Capture the cell that displays the provided text and extract its (x, y) central coordinate. 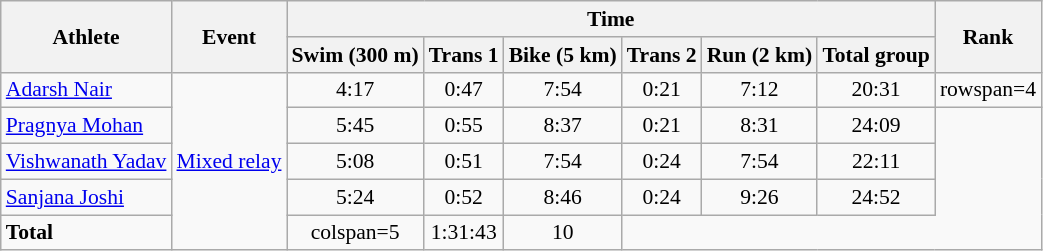
0:52 (464, 197)
8:37 (563, 126)
Trans 1 (464, 55)
24:52 (876, 197)
rowspan=4 (988, 90)
Total (86, 233)
Mixed relay (228, 161)
Vishwanath Yadav (86, 162)
8:31 (760, 126)
Adarsh Nair (86, 90)
Swim (300 m) (354, 55)
Sanjana Joshi (86, 197)
0:51 (464, 162)
Pragnya Mohan (86, 126)
Event (228, 36)
8:46 (563, 197)
Trans 2 (662, 55)
5:24 (354, 197)
22:11 (876, 162)
0:55 (464, 126)
Run (2 km) (760, 55)
1:31:43 (464, 233)
4:17 (354, 90)
Rank (988, 36)
Bike (5 km) (563, 55)
20:31 (876, 90)
0:47 (464, 90)
9:26 (760, 197)
Time (610, 19)
7:12 (760, 90)
Total group (876, 55)
10 (563, 233)
colspan=5 (354, 233)
24:09 (876, 126)
Athlete (86, 36)
5:08 (354, 162)
5:45 (354, 126)
